Return (x, y) of the center of cell containing provided text 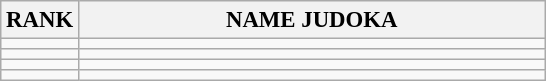
NAME JUDOKA (312, 20)
RANK (40, 20)
